Capture the cell that displays the provided text and extract its (X, Y) central coordinate. 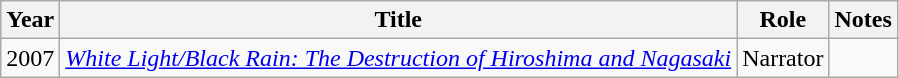
Title (398, 20)
Year (30, 20)
Notes (863, 20)
White Light/Black Rain: The Destruction of Hiroshima and Nagasaki (398, 58)
Narrator (783, 58)
2007 (30, 58)
Role (783, 20)
